Return [x, y] of the center of cell containing provided text 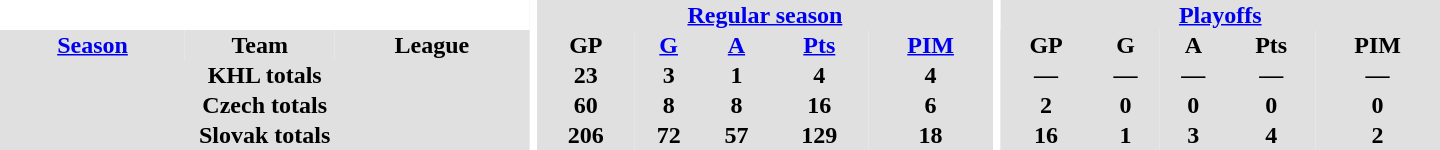
72 [669, 135]
60 [586, 105]
Czech totals [264, 105]
57 [737, 135]
18 [930, 135]
League [432, 45]
23 [586, 75]
Team [260, 45]
Regular season [765, 15]
Slovak totals [264, 135]
Season [92, 45]
6 [930, 105]
129 [819, 135]
206 [586, 135]
KHL totals [264, 75]
Playoffs [1220, 15]
